Find where the given text appears and provide that cell's center as [X, Y] coordinate. 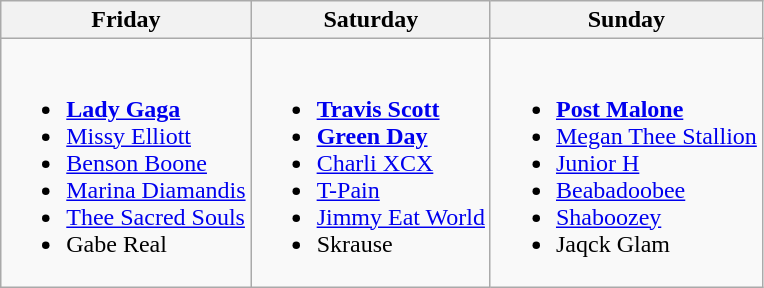
Post MaloneMegan Thee StallionJunior HBeabadoobeeShaboozeyJaqck Glam [626, 163]
Travis ScottGreen DayCharli XCXT-PainJimmy Eat WorldSkrause [370, 163]
Sunday [626, 20]
Friday [126, 20]
Saturday [370, 20]
Lady GagaMissy ElliottBenson BooneMarina DiamandisThee Sacred SoulsGabe Real [126, 163]
